From the cell containing the given text, extract its center point as [x, y] coordinate. 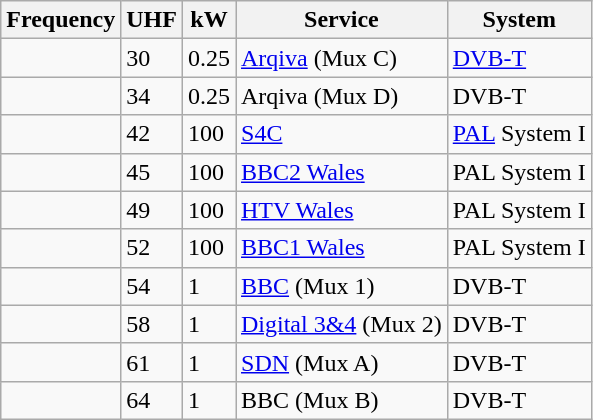
S4C [342, 134]
BBC (Mux 1) [342, 286]
SDN (Mux A) [342, 362]
49 [152, 210]
BBC1 Wales [342, 248]
Arqiva (Mux D) [342, 96]
45 [152, 172]
54 [152, 286]
52 [152, 248]
Digital 3&4 (Mux 2) [342, 324]
42 [152, 134]
30 [152, 58]
System [519, 20]
61 [152, 362]
34 [152, 96]
kW [208, 20]
Service [342, 20]
BBC2 Wales [342, 172]
64 [152, 400]
UHF [152, 20]
BBC (Mux B) [342, 400]
Frequency [61, 20]
58 [152, 324]
Arqiva (Mux C) [342, 58]
HTV Wales [342, 210]
